Provide the (x, y) coordinate of the cell's center where the given text is located.  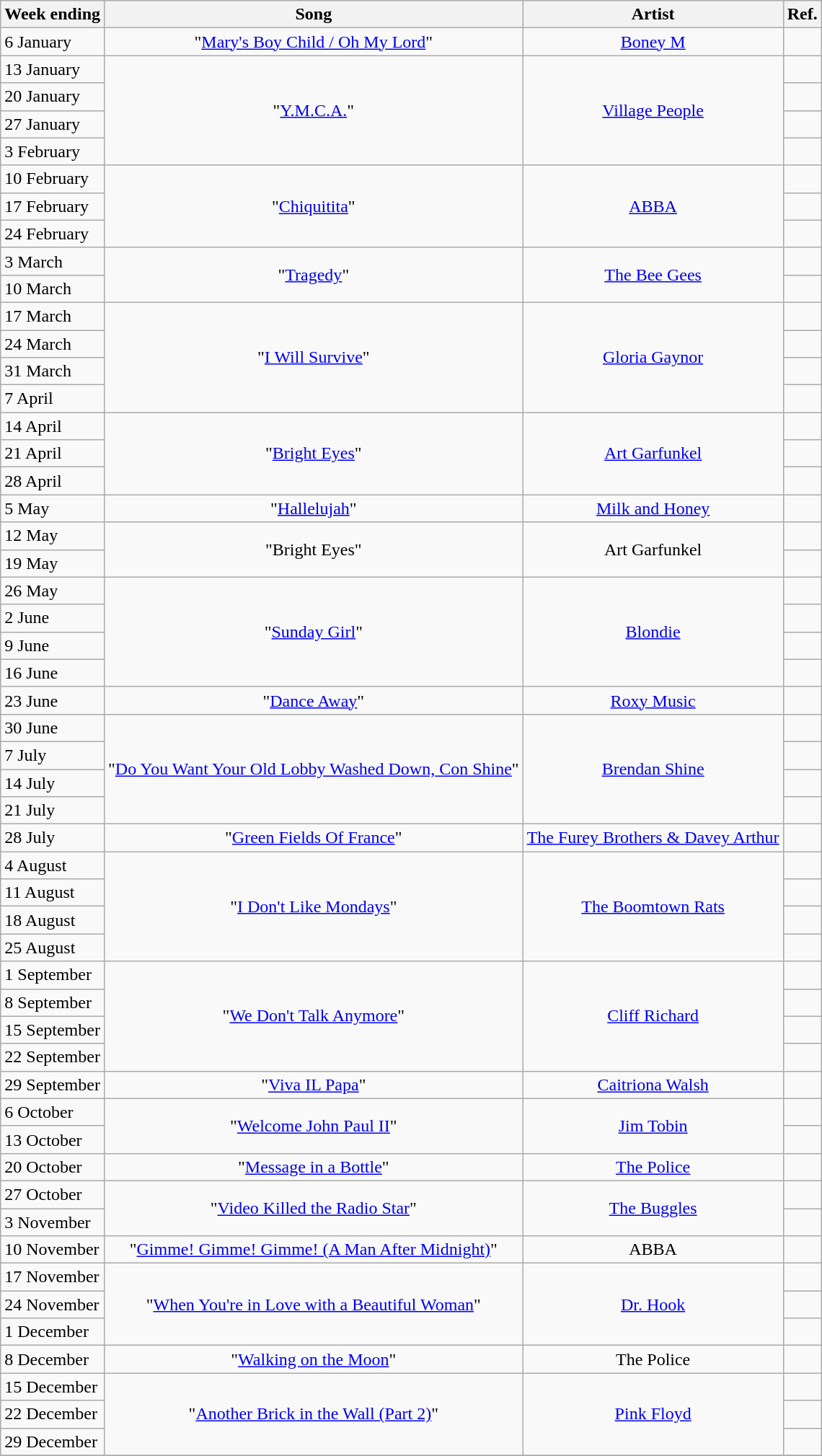
29 December (53, 1442)
17 February (53, 206)
21 July (53, 811)
12 May (53, 536)
2 June (53, 618)
"I Will Survive" (314, 357)
16 June (53, 673)
18 August (53, 920)
Blondie (653, 632)
"Viva IL Papa" (314, 1085)
29 September (53, 1085)
1 December (53, 1332)
24 February (53, 234)
The Bee Gees (653, 275)
10 February (53, 179)
Roxy Music (653, 700)
Artist (653, 14)
"I Don't Like Mondays" (314, 906)
"Gimme! Gimme! Gimme! (A Man After Midnight)" (314, 1250)
Song (314, 14)
Cliff Richard (653, 1016)
8 December (53, 1359)
20 October (53, 1167)
Village People (653, 110)
"Message in a Bottle" (314, 1167)
7 April (53, 399)
1 September (53, 975)
Milk and Honey (653, 508)
"Sunday Girl" (314, 632)
28 April (53, 481)
24 March (53, 344)
3 March (53, 261)
"Mary's Boy Child / Oh My Lord" (314, 42)
Boney M (653, 42)
8 September (53, 1002)
9 June (53, 645)
Brendan Shine (653, 769)
31 March (53, 371)
23 June (53, 700)
Jim Tobin (653, 1126)
"Welcome John Paul II" (314, 1126)
"Tragedy" (314, 275)
"We Don't Talk Anymore" (314, 1016)
14 April (53, 426)
30 June (53, 728)
Dr. Hook (653, 1305)
The Furey Brothers & Davey Arthur (653, 838)
Caitriona Walsh (653, 1085)
11 August (53, 893)
10 March (53, 288)
3 November (53, 1222)
5 May (53, 508)
7 July (53, 755)
The Boomtown Rats (653, 906)
"Walking on the Moon" (314, 1359)
"Hallelujah" (314, 508)
15 December (53, 1387)
Week ending (53, 14)
21 April (53, 454)
6 January (53, 42)
"Green Fields Of France" (314, 838)
22 September (53, 1057)
"Y.M.C.A." (314, 110)
4 August (53, 865)
3 February (53, 151)
"Another Brick in the Wall (Part 2)" (314, 1414)
27 January (53, 124)
24 November (53, 1305)
"Do You Want Your Old Lobby Washed Down, Con Shine" (314, 769)
25 August (53, 948)
28 July (53, 838)
26 May (53, 591)
17 March (53, 316)
"Dance Away" (314, 700)
"Chiquitita" (314, 206)
14 July (53, 782)
Ref. (802, 14)
13 January (53, 69)
6 October (53, 1112)
"When You're in Love with a Beautiful Woman" (314, 1305)
20 January (53, 97)
27 October (53, 1194)
22 December (53, 1414)
The Buggles (653, 1208)
15 September (53, 1030)
10 November (53, 1250)
13 October (53, 1139)
19 May (53, 563)
Pink Floyd (653, 1414)
Gloria Gaynor (653, 357)
"Video Killed the Radio Star" (314, 1208)
17 November (53, 1277)
